Determine the [X, Y] coordinate at the center of the cell enclosing the given text.  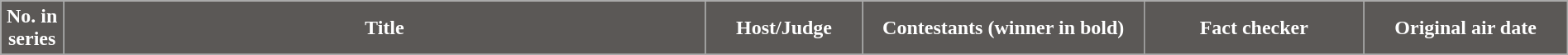
Host/Judge [784, 28]
Contestants (winner in bold) [1004, 28]
Fact checker [1254, 28]
Original air date [1465, 28]
Title [385, 28]
No. in series [32, 28]
